From the cell containing the given text, extract its center point as (X, Y) coordinate. 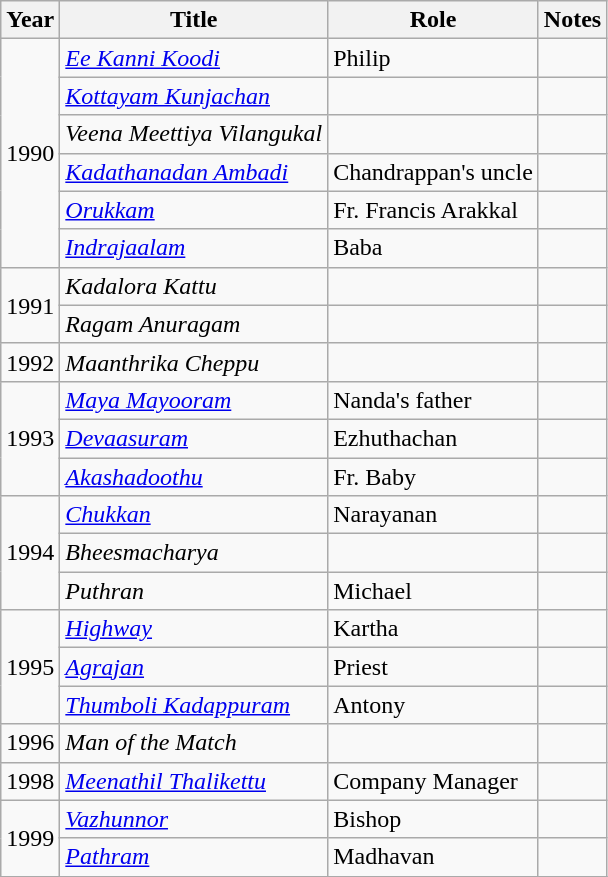
1998 (30, 781)
Title (194, 20)
Year (30, 20)
Puthran (194, 591)
Meenathil Thalikettu (194, 781)
1995 (30, 667)
Kadalora Kattu (194, 286)
Ee Kanni Koodi (194, 58)
Notes (572, 20)
Kadathanadan Ambadi (194, 172)
Highway (194, 629)
Bishop (434, 819)
Madhavan (434, 857)
Indrajaalam (194, 248)
1996 (30, 743)
1991 (30, 305)
Narayanan (434, 515)
1990 (30, 153)
Fr. Baby (434, 477)
1993 (30, 438)
Antony (434, 705)
Maanthrika Cheppu (194, 362)
Maya Mayooram (194, 400)
Chandrappan's uncle (434, 172)
Nanda's father (434, 400)
Baba (434, 248)
Company Manager (434, 781)
Veena Meettiya Vilangukal (194, 134)
Role (434, 20)
1999 (30, 838)
Thumboli Kadappuram (194, 705)
Chukkan (194, 515)
Priest (434, 667)
Bheesmacharya (194, 553)
Fr. Francis Arakkal (434, 210)
Pathram (194, 857)
Philip (434, 58)
Kottayam Kunjachan (194, 96)
1994 (30, 553)
Michael (434, 591)
Akashadoothu (194, 477)
Man of the Match (194, 743)
Devaasuram (194, 438)
Ezhuthachan (434, 438)
1992 (30, 362)
Ragam Anuragam (194, 324)
Orukkam (194, 210)
Vazhunnor (194, 819)
Agrajan (194, 667)
Kartha (434, 629)
